Locate the cell with the specified text and output its [x, y] center coordinate. 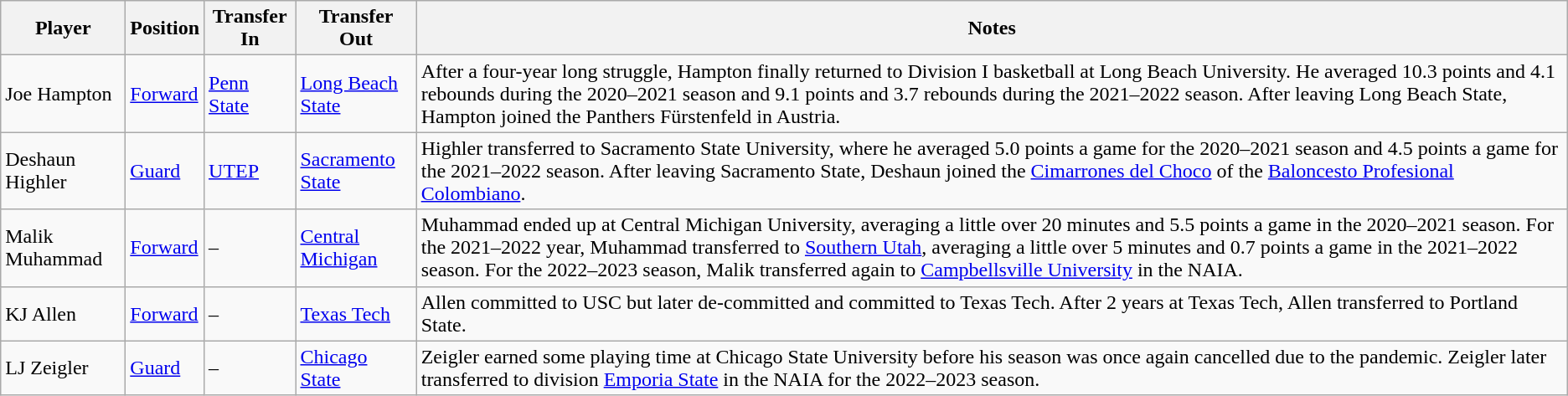
Transfer Out [356, 28]
Deshaun Highler [64, 171]
Notes [992, 28]
UTEP [250, 171]
Long Beach State [356, 94]
Player [64, 28]
Chicago State [356, 368]
Allen committed to USC but later de-committed and committed to Texas Tech. After 2 years at Texas Tech, Allen transferred to Portland State. [992, 313]
Transfer In [250, 28]
KJ Allen [64, 313]
Texas Tech [356, 313]
Joe Hampton [64, 94]
Penn State [250, 94]
LJ Zeigler [64, 368]
Malik Muhammad [64, 248]
Central Michigan [356, 248]
Sacramento State [356, 171]
Position [165, 28]
